Capture the cell that displays the provided text and extract its (X, Y) central coordinate. 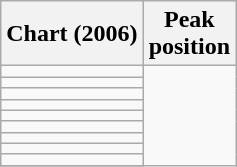
Peakposition (189, 34)
Chart (2006) (72, 34)
